Detect which cell encompasses the target text, then output its [x, y] center coordinate. 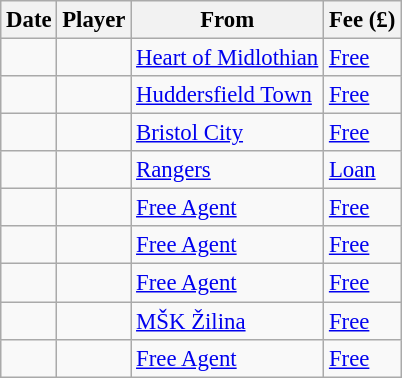
Fee (£) [362, 20]
From [228, 20]
Bristol City [228, 133]
Rangers [228, 170]
MŠK Žilina [228, 321]
Loan [362, 170]
Player [94, 20]
Heart of Midlothian [228, 58]
Date [29, 20]
Huddersfield Town [228, 95]
